Provide the (x, y) coordinate of the cell's center where the given text is located.  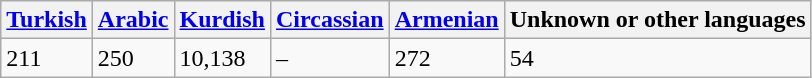
Turkish (47, 20)
Armenian (446, 20)
250 (133, 58)
Unknown or other languages (658, 20)
211 (47, 58)
Circassian (330, 20)
Arabic (133, 20)
54 (658, 58)
– (330, 58)
10,138 (222, 58)
272 (446, 58)
Kurdish (222, 20)
